Locate the cell with the specified text and output its [X, Y] center coordinate. 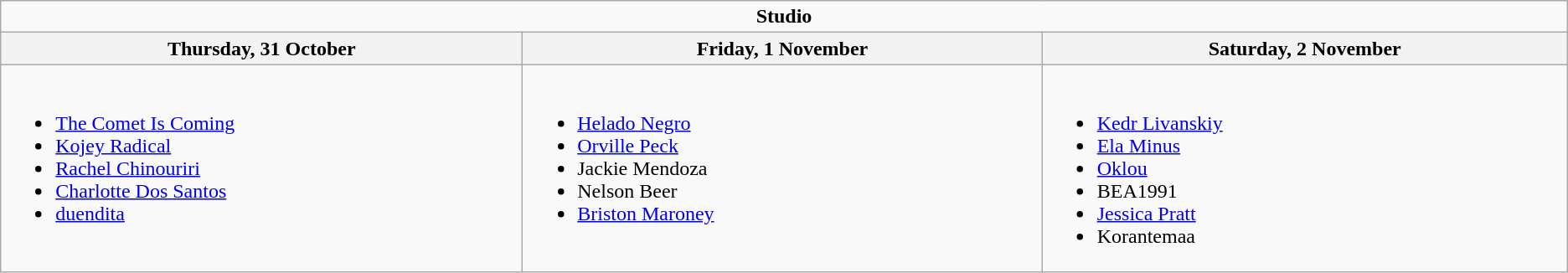
Helado NegroOrville PeckJackie MendozaNelson BeerBriston Maroney [782, 168]
Saturday, 2 November [1305, 49]
Thursday, 31 October [261, 49]
Studio [784, 17]
Kedr LivanskiyEla MinusOklouBEA1991Jessica PrattKorantemaa [1305, 168]
The Comet Is ComingKojey RadicalRachel ChinouririCharlotte Dos Santosduendita [261, 168]
Friday, 1 November [782, 49]
